Determine the [x, y] coordinate at the center of the cell enclosing the given text.  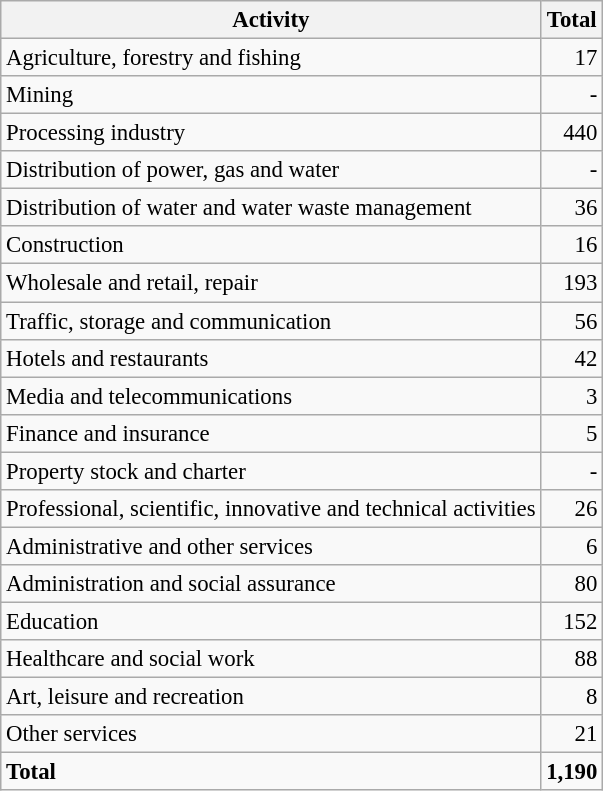
88 [572, 659]
Other services [271, 734]
26 [572, 509]
17 [572, 58]
16 [572, 245]
Distribution of power, gas and water [271, 170]
80 [572, 584]
Art, leisure and recreation [271, 697]
Administration and social assurance [271, 584]
Healthcare and social work [271, 659]
Processing industry [271, 133]
Mining [271, 95]
Distribution of water and water waste management [271, 208]
152 [572, 621]
Education [271, 621]
440 [572, 133]
Administrative and other services [271, 546]
1,190 [572, 772]
Property stock and charter [271, 471]
3 [572, 396]
Finance and insurance [271, 433]
5 [572, 433]
42 [572, 358]
Wholesale and retail, repair [271, 283]
Agriculture, forestry and fishing [271, 58]
21 [572, 734]
193 [572, 283]
Hotels and restaurants [271, 358]
36 [572, 208]
56 [572, 321]
6 [572, 546]
Media and telecommunications [271, 396]
8 [572, 697]
Activity [271, 20]
Professional, scientific, innovative and technical activities [271, 509]
Construction [271, 245]
Traffic, storage and communication [271, 321]
